Output the [X, Y] coordinate of the center of the cell containing the given text.  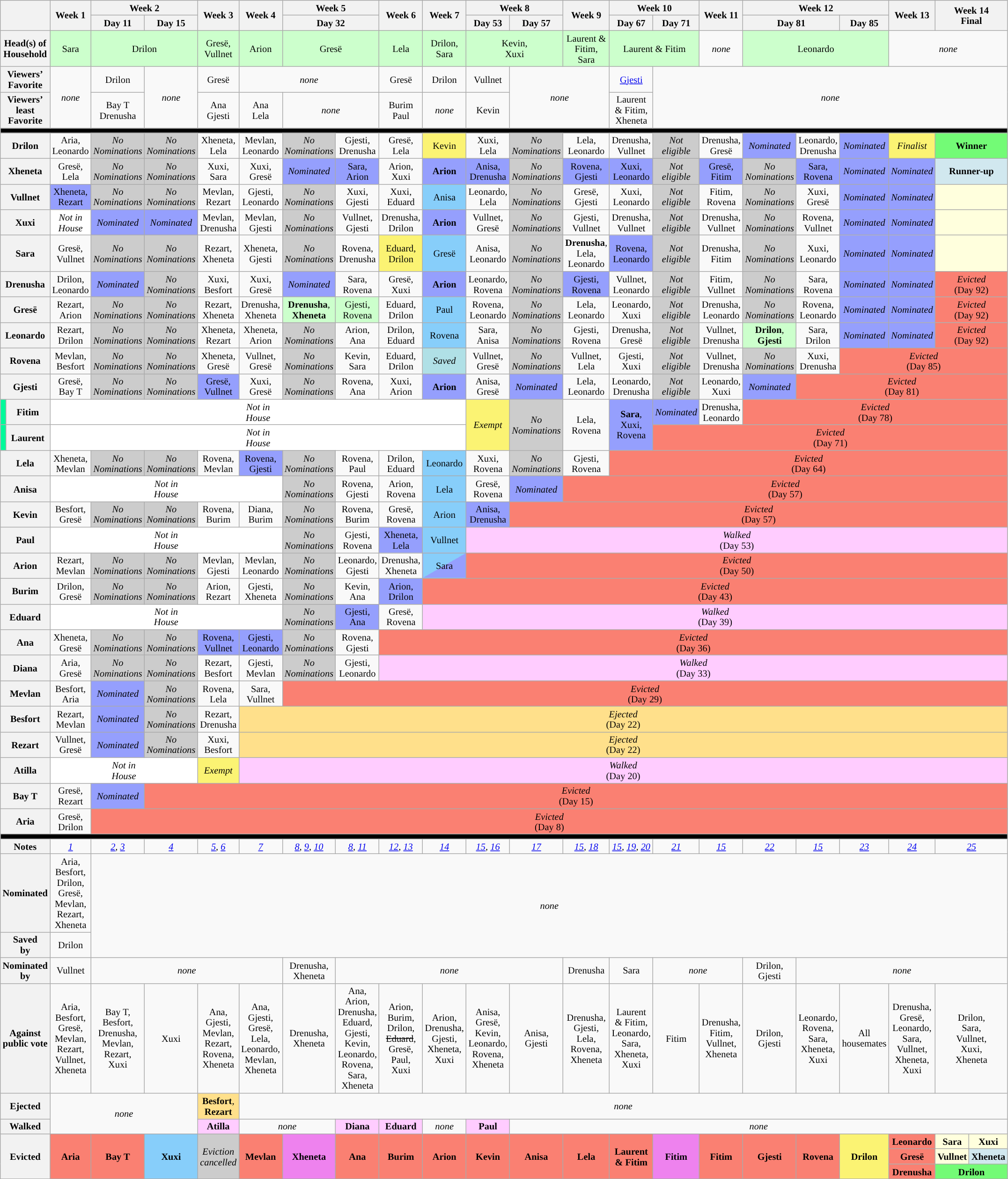
24 [912, 846]
Fitim,Vullnet [721, 284]
Evicted(Day 71) [831, 437]
Week 2 [145, 7]
Evicted(Day 81) [902, 387]
Ana,Arion,Drenusha,Eduard,Gjesti,Kevin,Leonardo,Rovena,Sara,Xheneta [358, 1039]
Walked (Day 53) [737, 540]
Gresë,Fitim [721, 171]
Besfort,Gresë [71, 514]
Rovena,Drenusha [358, 253]
Sara,Arion [358, 171]
15, 16 [488, 846]
Week 10 [655, 7]
Rezart,Drilon [71, 335]
Drenusha,Fitim,Vullnet,Xheneta [721, 1039]
Drilon,Gresë [71, 591]
Evictioncancelled [218, 1156]
Walked (Day 39) [715, 617]
Notes [25, 846]
Runner-up [972, 171]
Kevin,Xuxi [515, 49]
22 [770, 846]
Day 81 [791, 22]
Saved [445, 361]
Gresë,Xuxi [401, 284]
Drilon,Leonardo [71, 284]
Week 4 [260, 15]
Arion,Drenusha,Gjesti,Xheneta,Xuxi [445, 1039]
Walked (Day 33) [693, 668]
Sara,Drilon [818, 335]
Anisa,Gjesti [537, 1039]
Evicted(Day 36) [693, 642]
23 [864, 846]
Drenusha,Fitim [721, 253]
Leonardo,Rovena,Sara,Xheneta,Xuxi [818, 1039]
Gresë,Rezart [71, 796]
Gresë,Drilon [71, 821]
8, 11 [358, 846]
Evicted(Day 8) [550, 821]
Arion,Ana [358, 335]
Day 11 [118, 22]
Rovena,Ana [358, 387]
5, 6 [218, 846]
Finalist [912, 145]
Arion,Rezart [218, 591]
Laurent & Fitim,Sara [586, 49]
Aria,Besfort,Gresë,Mevlan,Rezart,Vullnet,Xheneta [71, 1039]
Xuxi,Lela [488, 145]
Drilon,Sara [445, 49]
Arion,Burim,Drilon,Eduard,Gresë,Paul,Xuxi [401, 1039]
Sara,Xuxi,Rovena [631, 424]
Day 57 [537, 22]
Week 8 [515, 7]
Arion,Rovena [401, 489]
Laurent & Fitim,Leonardo,Sara,Xheneta,Xuxi [631, 1039]
Aria,Gresë [71, 668]
Ana,Gjesti,Mevlan,Rezart,Rovena,Xheneta [218, 1039]
Lela,Rovena [586, 424]
Week 13 [912, 15]
Aria,Besfort,Drilon,Gresë,Mevlan,Rezart,Xheneta [71, 892]
Evicted(Day 29) [645, 694]
Drenusha,Drilon [401, 222]
Week 7 [445, 15]
Arion,Xuxi [401, 171]
Vullnet,Lela [586, 361]
Drenusha,Gjesti,Lela,Rovena,Xheneta [586, 1039]
Leonardo,Rovena [488, 284]
Day 32 [331, 22]
Laurent [28, 437]
Walked [25, 1126]
Xuxi,Rovena [488, 464]
Rezart,Arion [71, 310]
15, 18 [586, 846]
4 [171, 846]
Day 15 [171, 22]
Laurent & Fitim,Xheneta [631, 110]
Rovena,Paul [358, 464]
Gjesti,Xheneta [260, 591]
Rezart [25, 744]
Week 9 [586, 15]
AnaGjesti [218, 110]
Xuxi,Drenusha [818, 361]
Viewers’Favorite [25, 80]
Aria,Leonardo [71, 145]
Week 11 [721, 15]
Week 14Final [972, 15]
Day 53 [488, 22]
Winner [972, 145]
Drenusha,Gresë,Leonardo,Sara,Vullnet,Xheneta,Xuxi [912, 1039]
Evicted(Day 78) [876, 412]
Xheneta,Gjesti [260, 253]
Kevin,Sara [358, 361]
Bay T,Besfort,Drenusha,Mevlan,Rezart,Xuxi [118, 1039]
15, 19, 20 [631, 846]
Vullnet,Gjesti [358, 222]
Xheneta,Arion [260, 335]
Besfort [25, 719]
Mevlan,Drenusha [218, 222]
Week 12 [816, 7]
Besfort,Rezart [218, 1106]
Week 3 [218, 15]
Head(s) ofHousehold [25, 49]
Mevlan,Rezart [218, 197]
Xuxi,Sara [218, 171]
Anisa,Leonardo [488, 253]
Day 85 [864, 22]
7 [260, 846]
Evicted(Day 64) [809, 464]
Sara,Vullnet [260, 694]
Week 1 [71, 15]
Allhousemates [864, 1039]
Arion,Drilon [401, 591]
Drenusha,Lela,Leonardo [586, 253]
Diana,Burim [260, 514]
BurimPaul [401, 110]
Xuxi,Arion [401, 387]
21 [676, 846]
Day 71 [676, 22]
Anisa,Gresë [488, 387]
Fitim,Rovena [721, 197]
Rezart,Besfort [218, 668]
2, 3 [118, 846]
Againstpublic vote [25, 1039]
1 [71, 846]
Gresë,Gjesti [586, 197]
Gjesti,Ana [358, 617]
Viewers’ leastFavorite [25, 110]
Sara,Anisa [488, 335]
Ejected [25, 1106]
Mevlan,Besfort [71, 361]
Rovena,Lela [218, 694]
17 [537, 846]
8, 9, 10 [309, 846]
Week 5 [331, 7]
Evicted(Day 15) [576, 796]
Gjesti,Vullnet [586, 222]
Gresë,Bay T [71, 387]
25 [972, 846]
Gjesti,Mevlan [260, 668]
Evicted [25, 1156]
Bay TDrenusha [118, 110]
Kevin,Ana [358, 591]
AnaLela [260, 110]
Savedby [25, 945]
Ana,Gjesti,Gresë,Lela,Leonardo,Mevlan,Xheneta [260, 1039]
Leonardo,Lela [488, 197]
Nominatedby [25, 970]
14 [445, 846]
Xuxi,Eduard [401, 197]
Evicted(Day 85) [924, 361]
Vullnet,Leonardo [631, 284]
Day 67 [631, 22]
Besfort,Aria [71, 694]
Gjesti,Xuxi [631, 361]
Rovena,Mevlan [218, 464]
Xuxi,Gjesti [358, 197]
Leonardo,Gjesti [358, 566]
12, 13 [401, 846]
Xheneta,Mevlan [71, 464]
Evicted(Day 43) [715, 591]
Week 6 [401, 15]
Gjesti,Drenusha [358, 145]
Evicted(Day 50) [737, 566]
Walked (Day 20) [623, 771]
Rezart,Drenusha [218, 719]
Anisa,Gresë,Kevin,Leonardo,Rovena,Xheneta [488, 1039]
Drilon,Sara,Vullnet,Xuxi,Xheneta [972, 1039]
